For the text-containing cell, return its midpoint in (X, Y) coordinate format. 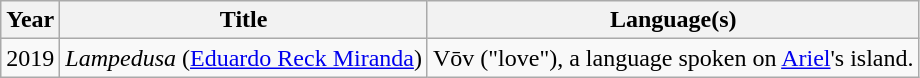
Title (244, 20)
Year (30, 20)
Language(s) (673, 20)
2019 (30, 58)
Lampedusa (Eduardo Reck Miranda) (244, 58)
Vōv ("love"), a language spoken on Ariel's island. (673, 58)
